Detect which cell encompasses the target text, then output its (x, y) center coordinate. 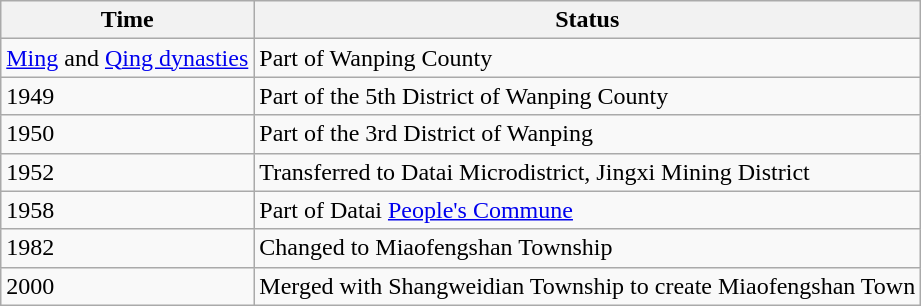
Time (128, 20)
2000 (128, 286)
Status (588, 20)
Changed to Miaofengshan Township (588, 248)
1958 (128, 210)
Ming and Qing dynasties (128, 58)
Part of Wanping County (588, 58)
Transferred to Datai Microdistrict, Jingxi Mining District (588, 172)
Part of the 3rd District of Wanping (588, 134)
Part of Datai People's Commune (588, 210)
Part of the 5th District of Wanping County (588, 96)
1952 (128, 172)
Merged with Shangweidian Township to create Miaofengshan Town (588, 286)
1949 (128, 96)
1950 (128, 134)
1982 (128, 248)
